Detect which cell encompasses the target text, then output its (x, y) center coordinate. 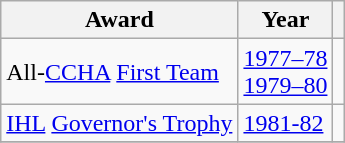
1981-82 (286, 123)
All-CCHA First Team (120, 72)
Year (286, 20)
Award (120, 20)
IHL Governor's Trophy (120, 123)
1977–781979–80 (286, 72)
